Extract the (x, y) coordinate from the center of the cell holding the provided text.  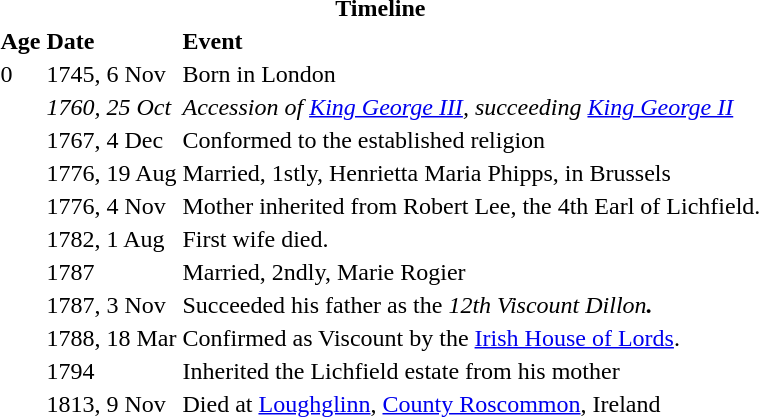
1745, 6 Nov (112, 74)
1788, 18 Mar (112, 338)
1776, 19 Aug (112, 173)
1787, 3 Nov (112, 305)
1760, 25 Oct (112, 107)
Date (112, 41)
1794 (112, 371)
1787 (112, 272)
1776, 4 Nov (112, 206)
1782, 1 Aug (112, 239)
1767, 4 Dec (112, 140)
